For the text-containing cell, return its midpoint in [X, Y] coordinate format. 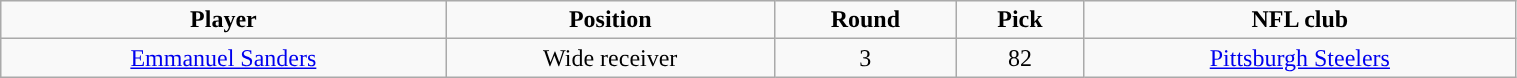
Pittsburgh Steelers [1300, 58]
Round [865, 20]
82 [1020, 58]
3 [865, 58]
Wide receiver [610, 58]
Position [610, 20]
NFL club [1300, 20]
Emmanuel Sanders [224, 58]
Pick [1020, 20]
Player [224, 20]
